Locate the cell with the specified text and output its (X, Y) center coordinate. 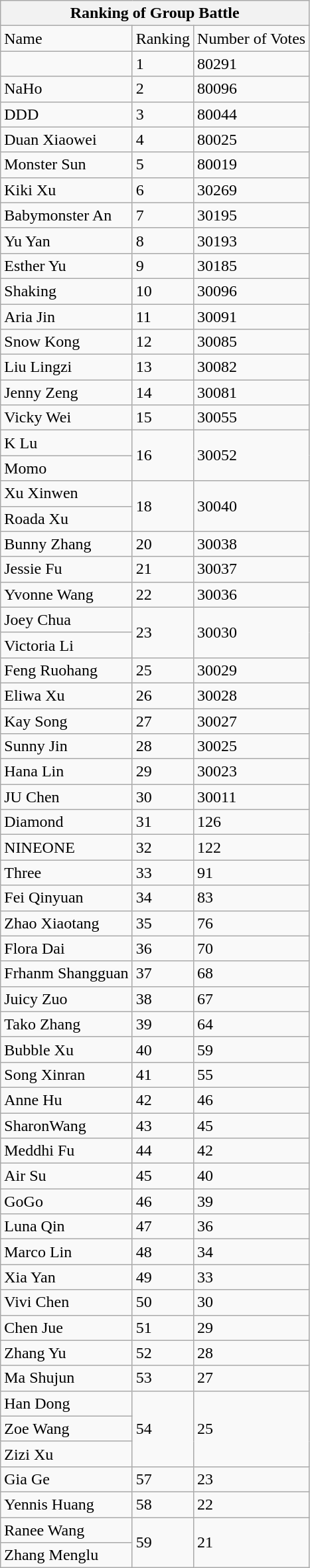
8 (163, 240)
30036 (252, 594)
18 (163, 506)
Number of Votes (252, 39)
Air Su (66, 1176)
GoGo (66, 1201)
30011 (252, 797)
JU Chen (66, 797)
30029 (252, 670)
Frhanm Shangguan (66, 974)
Marco Lin (66, 1252)
80019 (252, 165)
Vicky Wei (66, 418)
80025 (252, 139)
Three (66, 873)
48 (163, 1252)
Momo (66, 468)
Juicy Zuo (66, 999)
Chen Jue (66, 1328)
Zhang Yu (66, 1353)
9 (163, 266)
80291 (252, 64)
Meddhi Fu (66, 1151)
Shaking (66, 291)
4 (163, 139)
Eliwa Xu (66, 695)
Hana Lin (66, 772)
64 (252, 1024)
Jessie Fu (66, 569)
30030 (252, 632)
53 (163, 1378)
Esther Yu (66, 266)
30091 (252, 317)
Flora Dai (66, 948)
44 (163, 1151)
30037 (252, 569)
26 (163, 695)
Anne Hu (66, 1100)
Feng Ruohang (66, 670)
80044 (252, 114)
7 (163, 215)
30055 (252, 418)
6 (163, 190)
32 (163, 847)
30082 (252, 367)
49 (163, 1277)
30027 (252, 721)
Ranee Wang (66, 1529)
Bunny Zhang (66, 544)
83 (252, 898)
43 (163, 1126)
Xia Yan (66, 1277)
20 (163, 544)
Fei Qinyuan (66, 898)
68 (252, 974)
30195 (252, 215)
54 (163, 1429)
31 (163, 822)
Zizi Xu (66, 1454)
30052 (252, 456)
58 (163, 1504)
76 (252, 923)
30025 (252, 746)
K Lu (66, 443)
12 (163, 342)
Han Dong (66, 1403)
11 (163, 317)
122 (252, 847)
3 (163, 114)
30185 (252, 266)
30028 (252, 695)
Liu Lingzi (66, 367)
30081 (252, 392)
1 (163, 64)
Victoria Li (66, 645)
Zoe Wang (66, 1429)
Jenny Zeng (66, 392)
37 (163, 974)
Tako Zhang (66, 1024)
30096 (252, 291)
Luna Qin (66, 1227)
DDD (66, 114)
Zhao Xiaotang (66, 923)
51 (163, 1328)
30023 (252, 772)
52 (163, 1353)
30193 (252, 240)
Zhang Menglu (66, 1555)
Kay Song (66, 721)
Name (66, 39)
14 (163, 392)
70 (252, 948)
Yu Yan (66, 240)
Monster Sun (66, 165)
67 (252, 999)
Snow Kong (66, 342)
91 (252, 873)
Gia Ge (66, 1479)
80096 (252, 89)
30040 (252, 506)
Ranking (163, 39)
126 (252, 822)
15 (163, 418)
Song Xinran (66, 1075)
NINEONE (66, 847)
Roada Xu (66, 519)
2 (163, 89)
16 (163, 456)
Joey Chua (66, 620)
55 (252, 1075)
30269 (252, 190)
10 (163, 291)
41 (163, 1075)
Vivi Chen (66, 1302)
38 (163, 999)
47 (163, 1227)
Ma Shujun (66, 1378)
50 (163, 1302)
Xu Xinwen (66, 493)
30085 (252, 342)
Sunny Jin (66, 746)
35 (163, 923)
NaHo (66, 89)
Bubble Xu (66, 1049)
Yvonne Wang (66, 594)
57 (163, 1479)
30038 (252, 544)
13 (163, 367)
Aria Jin (66, 317)
Babymonster An (66, 215)
Kiki Xu (66, 190)
5 (163, 165)
Yennis Huang (66, 1504)
Diamond (66, 822)
Ranking of Group Battle (155, 13)
SharonWang (66, 1126)
Duan Xiaowei (66, 139)
